Output the [x, y] coordinate of the center of the cell containing the given text.  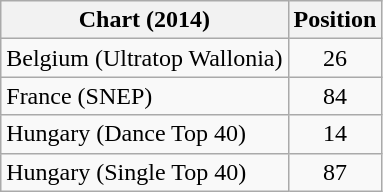
Hungary (Single Top 40) [144, 172]
84 [335, 96]
87 [335, 172]
Belgium (Ultratop Wallonia) [144, 58]
France (SNEP) [144, 96]
14 [335, 134]
Chart (2014) [144, 20]
Position [335, 20]
26 [335, 58]
Hungary (Dance Top 40) [144, 134]
